Pinpoint the cell where the given text exists, returning its (X, Y) midpoint coordinate. 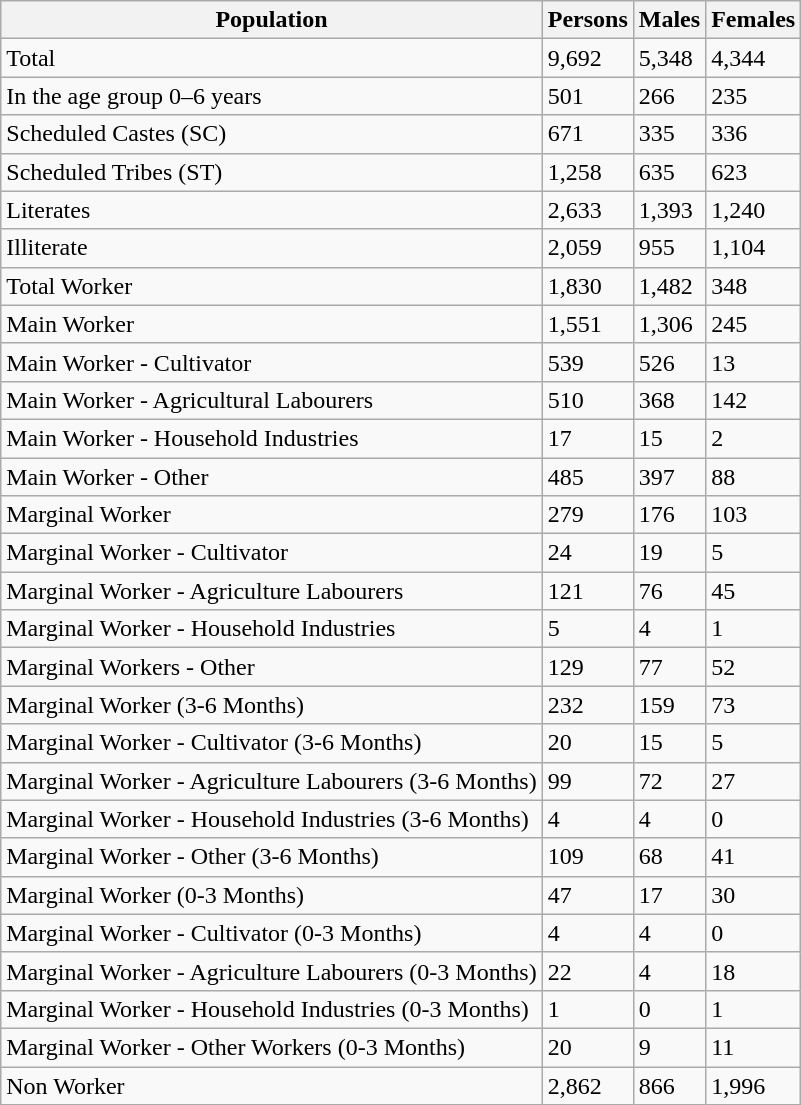
18 (754, 971)
Main Worker - Cultivator (272, 362)
232 (588, 705)
11 (754, 1047)
1,482 (669, 286)
623 (754, 172)
1,393 (669, 210)
1,551 (588, 324)
13 (754, 362)
109 (588, 857)
510 (588, 400)
Main Worker - Agricultural Labourers (272, 400)
2,059 (588, 248)
30 (754, 895)
348 (754, 286)
Marginal Worker - Other Workers (0-3 Months) (272, 1047)
142 (754, 400)
485 (588, 477)
76 (669, 591)
368 (669, 400)
Main Worker (272, 324)
9 (669, 1047)
Marginal Worker - Household Industries (3-6 Months) (272, 819)
Literates (272, 210)
Males (669, 20)
22 (588, 971)
Persons (588, 20)
68 (669, 857)
Total Worker (272, 286)
279 (588, 515)
266 (669, 96)
2,633 (588, 210)
Marginal Worker (0-3 Months) (272, 895)
Scheduled Castes (SC) (272, 134)
245 (754, 324)
19 (669, 553)
Marginal Worker (3-6 Months) (272, 705)
129 (588, 667)
235 (754, 96)
Marginal Worker - Agriculture Labourers (272, 591)
4,344 (754, 58)
52 (754, 667)
335 (669, 134)
1,104 (754, 248)
Population (272, 20)
Marginal Workers - Other (272, 667)
526 (669, 362)
336 (754, 134)
1,240 (754, 210)
47 (588, 895)
2 (754, 438)
Illiterate (272, 248)
176 (669, 515)
397 (669, 477)
5,348 (669, 58)
103 (754, 515)
Marginal Worker (272, 515)
Marginal Worker - Agriculture Labourers (0-3 Months) (272, 971)
73 (754, 705)
1,996 (754, 1085)
Marginal Worker - Cultivator (3-6 Months) (272, 743)
121 (588, 591)
24 (588, 553)
Non Worker (272, 1085)
2,862 (588, 1085)
77 (669, 667)
41 (754, 857)
Total (272, 58)
99 (588, 781)
9,692 (588, 58)
In the age group 0–6 years (272, 96)
671 (588, 134)
Main Worker - Household Industries (272, 438)
Marginal Worker - Household Industries (272, 629)
Marginal Worker - Other (3-6 Months) (272, 857)
72 (669, 781)
539 (588, 362)
Marginal Worker - Cultivator (0-3 Months) (272, 933)
Marginal Worker - Agriculture Labourers (3-6 Months) (272, 781)
635 (669, 172)
1,306 (669, 324)
1,830 (588, 286)
159 (669, 705)
27 (754, 781)
866 (669, 1085)
Scheduled Tribes (ST) (272, 172)
45 (754, 591)
Marginal Worker - Household Industries (0-3 Months) (272, 1009)
1,258 (588, 172)
955 (669, 248)
Main Worker - Other (272, 477)
88 (754, 477)
501 (588, 96)
Females (754, 20)
Marginal Worker - Cultivator (272, 553)
